Output the [X, Y] coordinate of the center of the cell containing the given text.  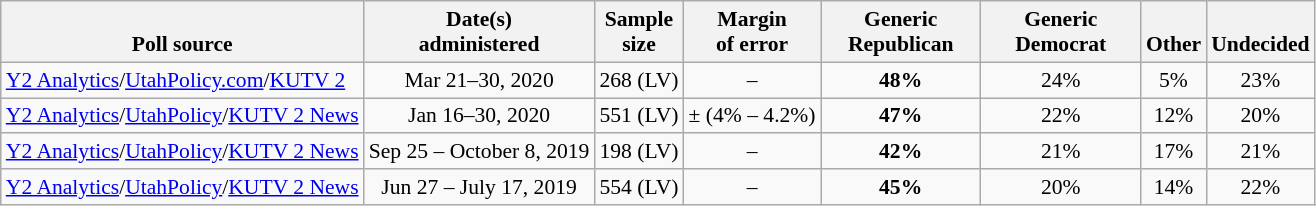
Jun 27 – July 17, 2019 [480, 187]
42% [901, 152]
5% [1174, 80]
± (4% – 4.2%) [752, 116]
45% [901, 187]
GenericRepublican [901, 32]
Mar 21–30, 2020 [480, 80]
551 (LV) [638, 116]
17% [1174, 152]
Y2 Analytics/UtahPolicy.com/KUTV 2 [182, 80]
Sep 25 – October 8, 2019 [480, 152]
Marginof error [752, 32]
Undecided [1260, 32]
Date(s)administered [480, 32]
554 (LV) [638, 187]
12% [1174, 116]
198 (LV) [638, 152]
24% [1061, 80]
GenericDemocrat [1061, 32]
268 (LV) [638, 80]
14% [1174, 187]
23% [1260, 80]
Other [1174, 32]
Poll source [182, 32]
47% [901, 116]
48% [901, 80]
Samplesize [638, 32]
Jan 16–30, 2020 [480, 116]
